Detect which cell encompasses the target text, then output its [x, y] center coordinate. 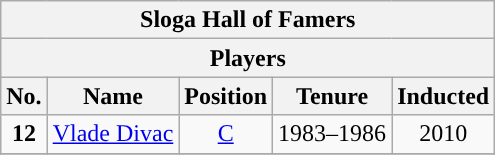
12 [24, 134]
Name [113, 96]
1983–1986 [332, 134]
Inducted [444, 96]
Position [226, 96]
Tenure [332, 96]
Sloga Hall of Famers [248, 20]
Vlade Divac [113, 134]
Players [248, 58]
2010 [444, 134]
No. [24, 96]
C [226, 134]
